Extract the (X, Y) coordinate from the center of the cell holding the provided text.  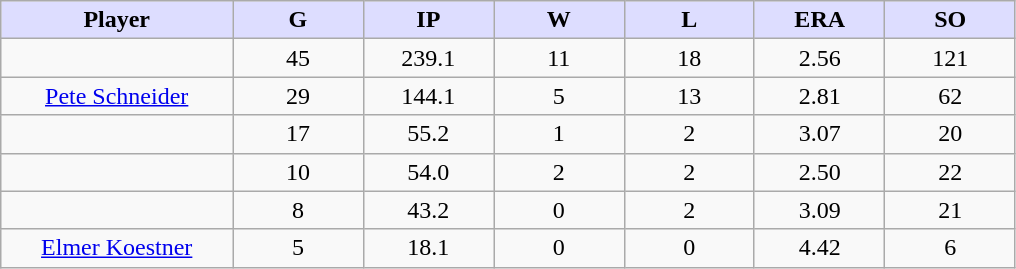
20 (950, 134)
2.50 (819, 172)
6 (950, 248)
8 (298, 210)
4.42 (819, 248)
11 (559, 58)
55.2 (428, 134)
3.09 (819, 210)
22 (950, 172)
13 (689, 96)
239.1 (428, 58)
2.56 (819, 58)
L (689, 20)
IP (428, 20)
54.0 (428, 172)
Player (117, 20)
144.1 (428, 96)
29 (298, 96)
43.2 (428, 210)
SO (950, 20)
10 (298, 172)
Pete Schneider (117, 96)
62 (950, 96)
18.1 (428, 248)
Elmer Koestner (117, 248)
21 (950, 210)
G (298, 20)
2.81 (819, 96)
121 (950, 58)
45 (298, 58)
W (559, 20)
17 (298, 134)
ERA (819, 20)
1 (559, 134)
3.07 (819, 134)
18 (689, 58)
